Detect which cell encompasses the target text, then output its (X, Y) center coordinate. 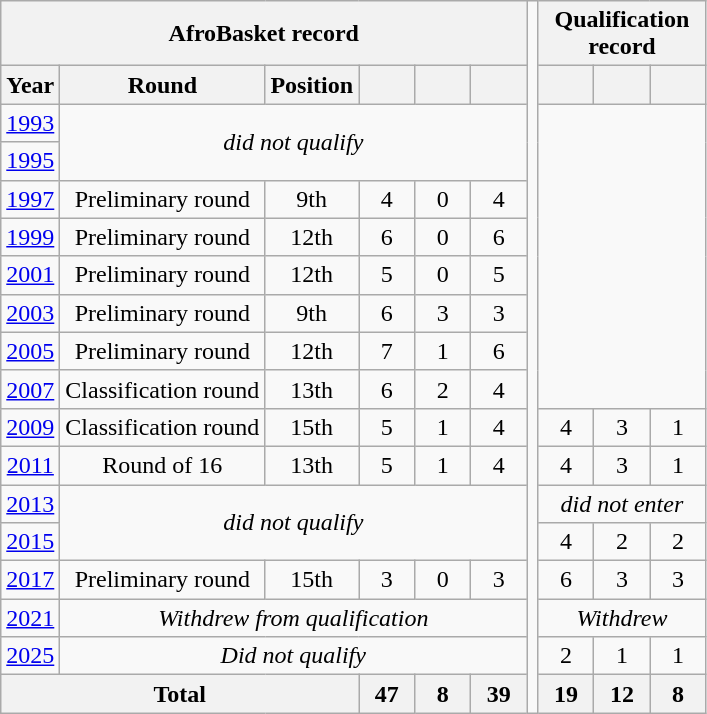
2013 (30, 503)
2025 (30, 656)
2003 (30, 313)
2011 (30, 465)
Qualification record (622, 34)
Did not qualify (294, 656)
Round of 16 (162, 465)
1993 (30, 123)
2001 (30, 275)
AfroBasket record (264, 34)
2005 (30, 351)
2017 (30, 580)
Withdrew from qualification (294, 618)
2009 (30, 427)
2007 (30, 389)
1997 (30, 199)
2021 (30, 618)
did not enter (622, 503)
Total (180, 694)
2015 (30, 542)
Year (30, 85)
47 (387, 694)
Round (162, 85)
39 (499, 694)
1995 (30, 161)
7 (387, 351)
Position (312, 85)
Withdrew (622, 618)
19 (566, 694)
1999 (30, 237)
12 (622, 694)
